Pinpoint the cell where the given text exists, returning its (x, y) midpoint coordinate. 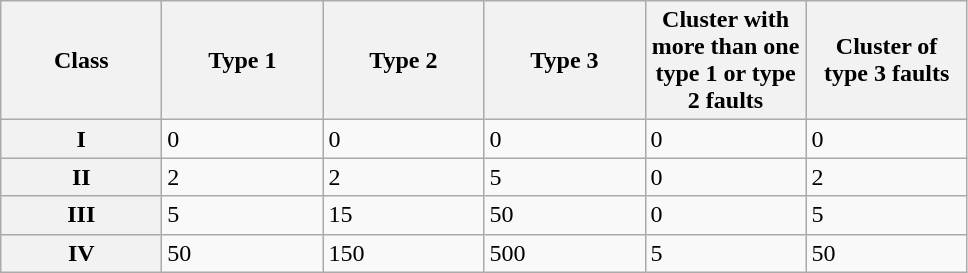
Type 1 (242, 60)
Cluster of type 3 faults (886, 60)
Type 3 (564, 60)
Type 2 (404, 60)
15 (404, 215)
Class (82, 60)
150 (404, 253)
III (82, 215)
I (82, 139)
500 (564, 253)
IV (82, 253)
II (82, 177)
Cluster with more than one type 1 or type 2 faults (726, 60)
